Capture the cell that displays the provided text and extract its [x, y] central coordinate. 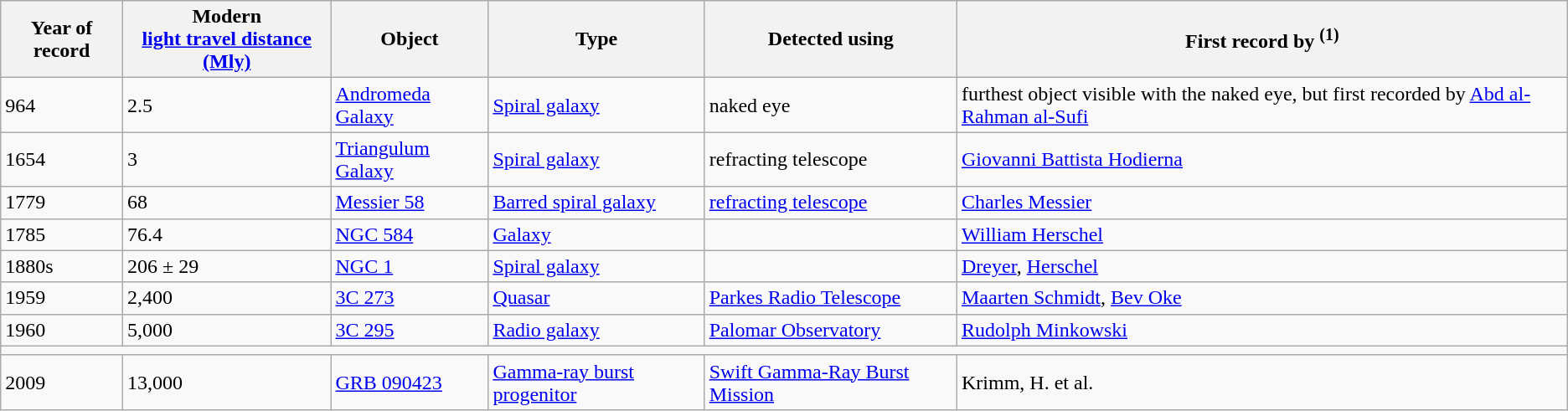
1779 [62, 203]
William Herschel [1261, 234]
13,000 [226, 382]
NGC 1 [410, 266]
1654 [62, 159]
Type [596, 39]
Gamma-ray burst progenitor [596, 382]
76.4 [226, 234]
1960 [62, 330]
Rudolph Minkowski [1261, 330]
Andromeda Galaxy [410, 105]
2009 [62, 382]
Detected using [831, 39]
Modern light travel distance (Mly) [226, 39]
Krimm, H. et al. [1261, 382]
1785 [62, 234]
Year of record [62, 39]
Swift Gamma-Ray Burst Mission [831, 382]
NGC 584 [410, 234]
Quasar [596, 298]
3C 295 [410, 330]
3 [226, 159]
Radio galaxy [596, 330]
2.5 [226, 105]
1880s [62, 266]
First record by (1) [1261, 39]
68 [226, 203]
2,400 [226, 298]
964 [62, 105]
Parkes Radio Telescope [831, 298]
Object [410, 39]
Palomar Observatory [831, 330]
Charles Messier [1261, 203]
5,000 [226, 330]
Dreyer, Herschel [1261, 266]
Messier 58 [410, 203]
Galaxy [596, 234]
3C 273 [410, 298]
furthest object visible with the naked eye, but first recorded by Abd al-Rahman al-Sufi [1261, 105]
1959 [62, 298]
Maarten Schmidt, Bev Oke [1261, 298]
GRB 090423 [410, 382]
Barred spiral galaxy [596, 203]
206 ± 29 [226, 266]
naked eye [831, 105]
Triangulum Galaxy [410, 159]
Giovanni Battista Hodierna [1261, 159]
